From the cell containing the given text, extract its center point as (x, y) coordinate. 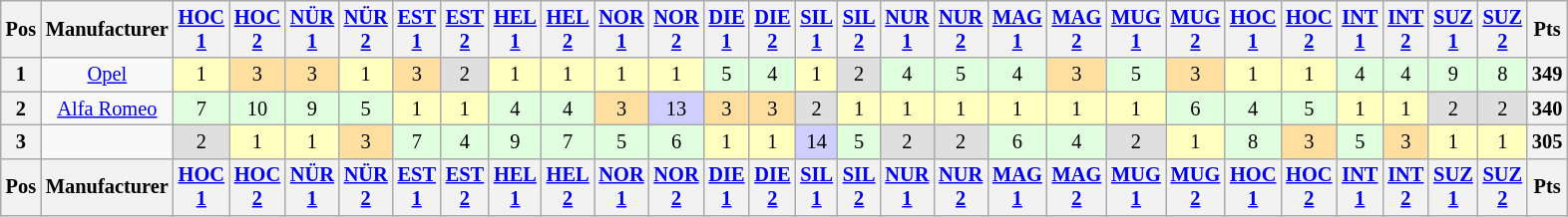
349 (1547, 75)
13 (676, 108)
340 (1547, 108)
Opel (108, 75)
10 (257, 108)
14 (816, 141)
Alfa Romeo (108, 108)
305 (1547, 141)
